Return [x, y] of the center of cell containing provided text 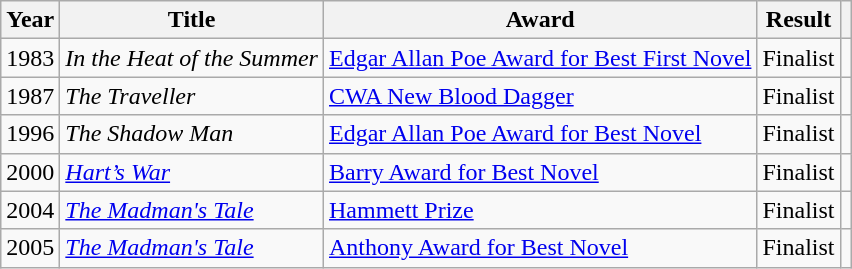
Title [192, 20]
The Shadow Man [192, 134]
1996 [30, 134]
Edgar Allan Poe Award for Best First Novel [540, 58]
2000 [30, 172]
Barry Award for Best Novel [540, 172]
Anthony Award for Best Novel [540, 248]
Hammett Prize [540, 210]
Hart’s War [192, 172]
2004 [30, 210]
The Traveller [192, 96]
2005 [30, 248]
1987 [30, 96]
CWA New Blood Dagger [540, 96]
Result [798, 20]
Award [540, 20]
Year [30, 20]
Edgar Allan Poe Award for Best Novel [540, 134]
In the Heat of the Summer [192, 58]
1983 [30, 58]
